Search for the cell housing the specified text and yield its (X, Y) center coordinate. 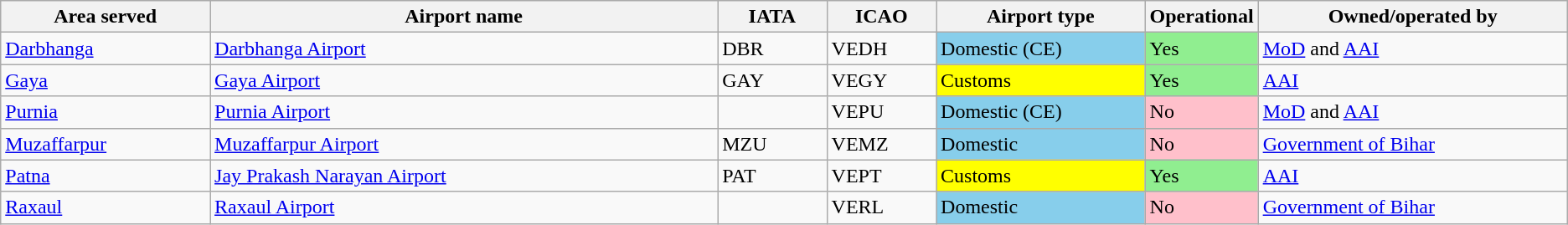
MZU (772, 144)
VEMZ (881, 144)
Purnia (106, 112)
VEDH (881, 49)
Patna (106, 176)
Airport type (1041, 17)
PAT (772, 176)
Jay Prakash Narayan Airport (464, 176)
Purnia Airport (464, 112)
Gaya Airport (464, 80)
Raxaul Airport (464, 207)
VEPU (881, 112)
Darbhanga (106, 49)
Airport name (464, 17)
Owned/operated by (1412, 17)
VEPT (881, 176)
Operational (1201, 17)
Area served (106, 17)
Muzaffarpur Airport (464, 144)
GAY (772, 80)
IATA (772, 17)
Raxaul (106, 207)
Gaya (106, 80)
ICAO (881, 17)
VERL (881, 207)
Darbhanga Airport (464, 49)
DBR (772, 49)
VEGY (881, 80)
Muzaffarpur (106, 144)
